Identify which cell holds the provided text, then report its [x, y] central coordinate. 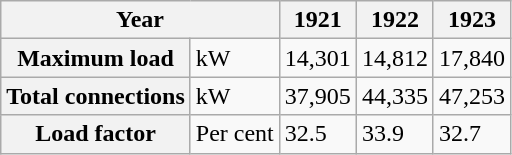
Total connections [96, 96]
Per cent [234, 134]
32.5 [318, 134]
1921 [318, 20]
17,840 [472, 58]
Year [140, 20]
32.7 [472, 134]
Maximum load [96, 58]
44,335 [394, 96]
14,812 [394, 58]
1922 [394, 20]
47,253 [472, 96]
14,301 [318, 58]
37,905 [318, 96]
33.9 [394, 134]
Load factor [96, 134]
1923 [472, 20]
